Extract the [X, Y] coordinate from the center of the cell holding the provided text.  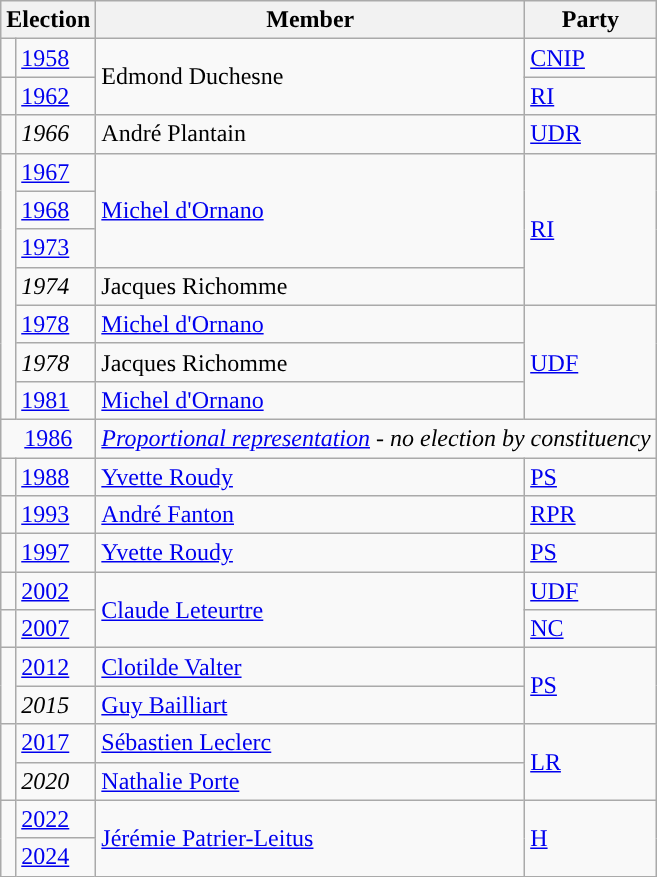
Proportional representation - no election by constituency [376, 438]
CNIP [590, 58]
André Fanton [310, 515]
H [590, 838]
1988 [56, 477]
Member [310, 20]
2020 [56, 781]
1958 [56, 58]
2007 [56, 629]
Claude Leteurtre [310, 610]
2022 [56, 819]
NC [590, 629]
1993 [56, 515]
RPR [590, 515]
Clotilde Valter [310, 667]
1986 [48, 438]
2015 [56, 705]
1962 [56, 96]
1966 [56, 134]
UDR [590, 134]
1974 [56, 286]
Election [48, 20]
2017 [56, 743]
1968 [56, 210]
Sébastien Leclerc [310, 743]
Nathalie Porte [310, 781]
André Plantain [310, 134]
1967 [56, 172]
LR [590, 762]
Jérémie Patrier-Leitus [310, 838]
Edmond Duchesne [310, 77]
Party [590, 20]
Guy Bailliart [310, 705]
2002 [56, 591]
1981 [56, 400]
2012 [56, 667]
1997 [56, 553]
1973 [56, 248]
2024 [56, 857]
